Pinpoint the cell where the given text exists, returning its [X, Y] midpoint coordinate. 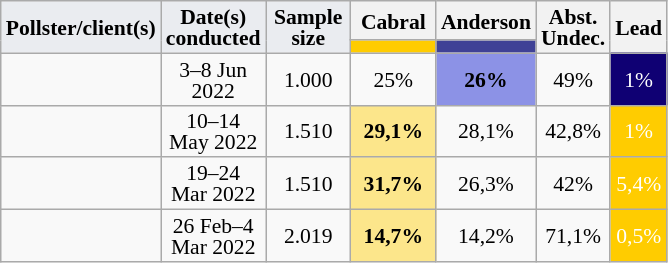
10–14 May 2022 [214, 131]
42,8% [573, 131]
Lead [638, 27]
Cabral [394, 20]
26,3% [486, 184]
71,1% [573, 236]
25% [394, 79]
42% [573, 184]
1.000 [308, 79]
0,5% [638, 236]
14,7% [394, 236]
Date(s) conducted [214, 27]
28,1% [486, 131]
Sample size [308, 27]
Anderson [486, 20]
19–24 Mar 2022 [214, 184]
Abst.Undec. [573, 27]
Pollster/client(s) [81, 27]
49% [573, 79]
31,7% [394, 184]
3–8 Jun 2022 [214, 79]
5,4% [638, 184]
14,2% [486, 236]
26% [486, 79]
26 Feb–4 Mar 2022 [214, 236]
29,1% [394, 131]
2.019 [308, 236]
